From the cell containing the given text, extract its center point as [X, Y] coordinate. 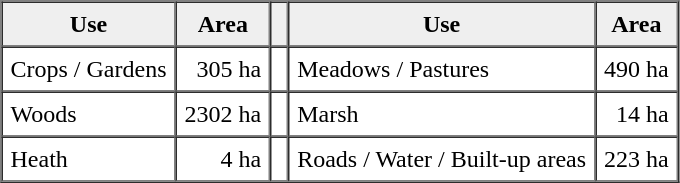
490 ha [636, 68]
14 ha [636, 114]
Roads / Water / Built-up areas [442, 158]
2302 ha [222, 114]
305 ha [222, 68]
4 ha [222, 158]
Crops / Gardens [89, 68]
Heath [89, 158]
Meadows / Pastures [442, 68]
223 ha [636, 158]
Marsh [442, 114]
Woods [89, 114]
